Determine the (x, y) coordinate at the center of the cell enclosing the given text.  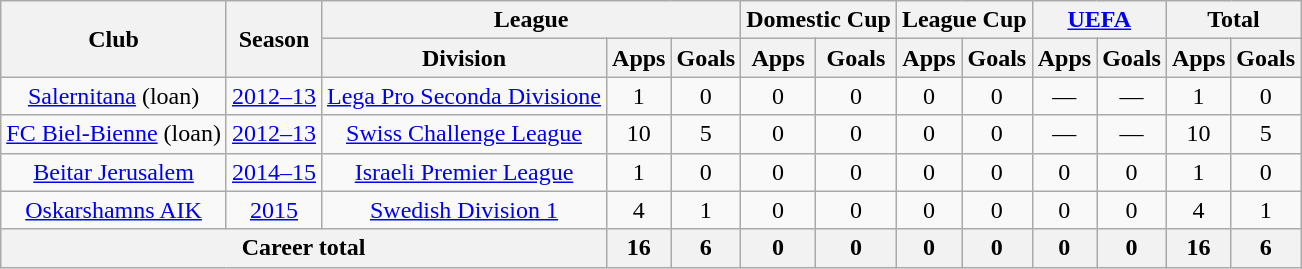
Salernitana (loan) (114, 96)
FC Biel-Bienne (loan) (114, 134)
Oskarshamns AIK (114, 210)
Division (464, 58)
Beitar Jerusalem (114, 172)
2014–15 (274, 172)
Swiss Challenge League (464, 134)
League (532, 20)
Season (274, 39)
UEFA (1099, 20)
Lega Pro Seconda Divisione (464, 96)
League Cup (964, 20)
Swedish Division 1 (464, 210)
Club (114, 39)
Career total (304, 248)
Total (1233, 20)
Domestic Cup (819, 20)
Israeli Premier League (464, 172)
2015 (274, 210)
